Find where the given text appears and provide that cell's center as [x, y] coordinate. 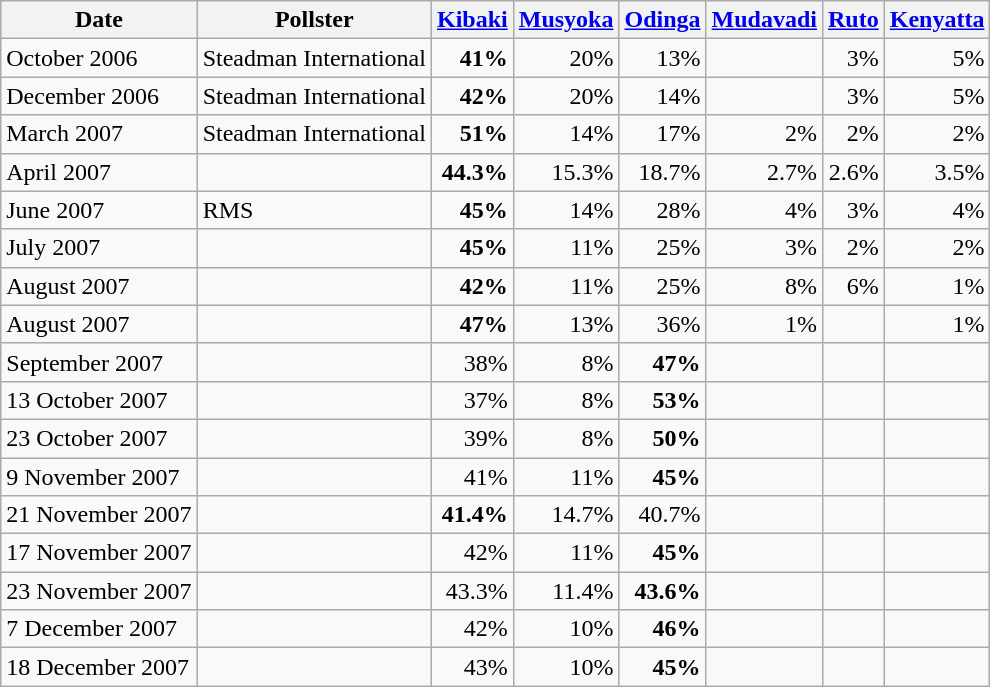
18.7% [662, 172]
43.6% [662, 591]
March 2007 [99, 134]
Kibaki [472, 20]
17 November 2007 [99, 553]
Ruto [853, 20]
13 October 2007 [99, 400]
39% [472, 438]
40.7% [662, 515]
15.3% [566, 172]
50% [662, 438]
38% [472, 362]
43.3% [472, 591]
46% [662, 629]
9 November 2007 [99, 477]
14.7% [566, 515]
44.3% [472, 172]
51% [472, 134]
23 November 2007 [99, 591]
Odinga [662, 20]
21 November 2007 [99, 515]
18 December 2007 [99, 667]
Mudavadi [764, 20]
Kenyatta [937, 20]
37% [472, 400]
Musyoka [566, 20]
Pollster [314, 20]
3.5% [937, 172]
43% [472, 667]
6% [853, 286]
2.6% [853, 172]
53% [662, 400]
2.7% [764, 172]
July 2007 [99, 248]
28% [662, 210]
41.4% [472, 515]
23 October 2007 [99, 438]
June 2007 [99, 210]
April 2007 [99, 172]
October 2006 [99, 58]
December 2006 [99, 96]
11.4% [566, 591]
36% [662, 324]
RMS [314, 210]
Date [99, 20]
7 December 2007 [99, 629]
September 2007 [99, 362]
17% [662, 134]
